Determine the [x, y] coordinate at the center of the cell enclosing the given text.  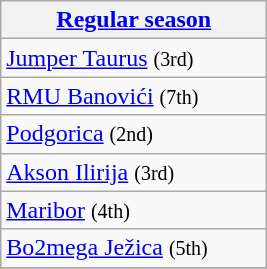
Maribor (4th) [134, 210]
RMU Banovići (7th) [134, 96]
Bo2mega Ježica (5th) [134, 248]
Podgorica (2nd) [134, 134]
Jumper Taurus (3rd) [134, 58]
Akson Ilirija (3rd) [134, 172]
Regular season [134, 20]
